Extract the [x, y] coordinate from the center of the cell holding the provided text.  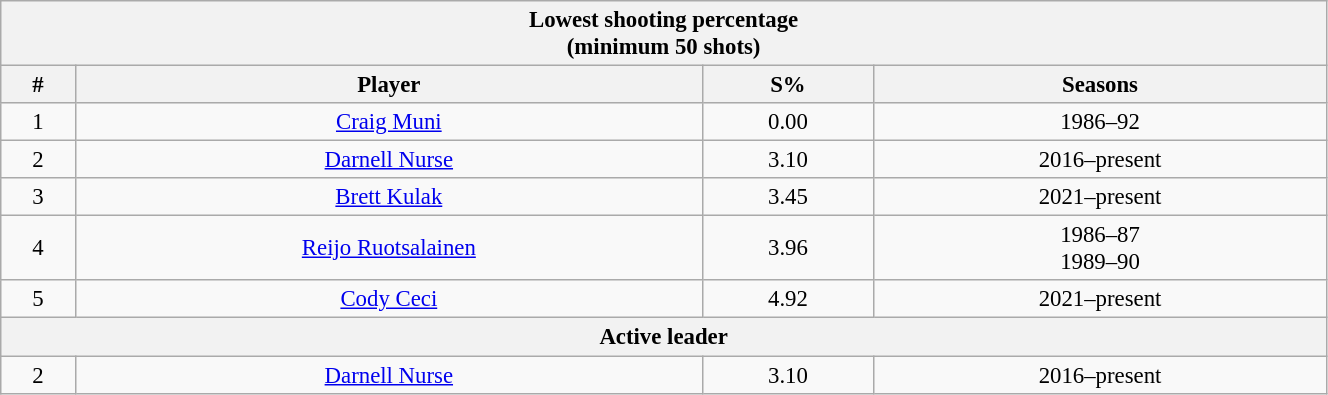
3.45 [788, 197]
5 [38, 299]
Active leader [664, 337]
Player [388, 85]
Cody Ceci [388, 299]
4 [38, 248]
Brett Kulak [388, 197]
S% [788, 85]
1986–92 [1100, 122]
Seasons [1100, 85]
3 [38, 197]
Lowest shooting percentage(minimum 50 shots) [664, 34]
1 [38, 122]
3.96 [788, 248]
Reijo Ruotsalainen [388, 248]
# [38, 85]
0.00 [788, 122]
Craig Muni [388, 122]
1986–871989–90 [1100, 248]
4.92 [788, 299]
